Search for the cell housing the specified text and yield its (x, y) center coordinate. 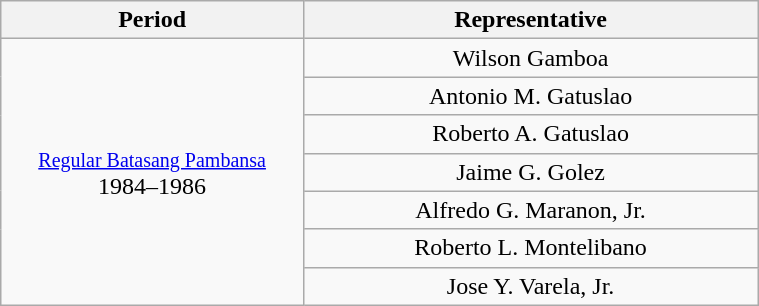
Antonio M. Gatuslao (530, 96)
Period (152, 20)
Representative (530, 20)
Roberto L. Montelibano (530, 248)
Roberto A. Gatuslao (530, 134)
Wilson Gamboa (530, 58)
Alfredo G. Maranon, Jr. (530, 210)
Jose Y. Varela, Jr. (530, 286)
Regular Batasang Pambansa1984–1986 (152, 172)
Jaime G. Golez (530, 172)
